Return (x, y) of the center of cell containing provided text 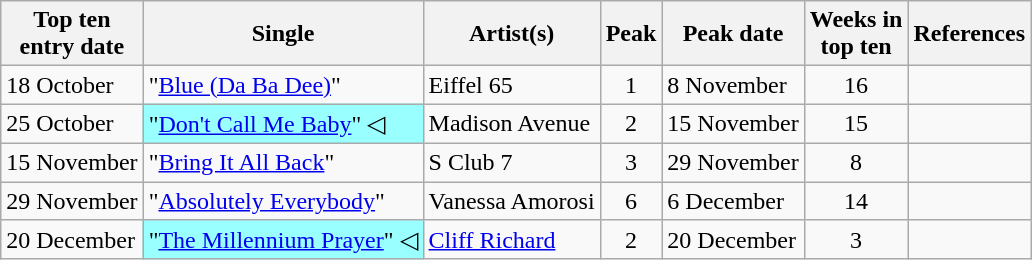
Artist(s) (512, 34)
6 December (733, 201)
Madison Avenue (512, 124)
Single (283, 34)
18 October (72, 85)
Vanessa Amorosi (512, 201)
Peak date (733, 34)
"Absolutely Everybody" (283, 201)
6 (631, 201)
"Bring It All Back" (283, 162)
Weeks intop ten (856, 34)
15 (856, 124)
Cliff Richard (512, 240)
References (970, 34)
S Club 7 (512, 162)
Top tenentry date (72, 34)
"Blue (Da Ba Dee)" (283, 85)
Peak (631, 34)
14 (856, 201)
8 November (733, 85)
25 October (72, 124)
1 (631, 85)
16 (856, 85)
"Don't Call Me Baby" ◁ (283, 124)
"The Millennium Prayer" ◁ (283, 240)
8 (856, 162)
Eiffel 65 (512, 85)
